Scan for the cell matching the given text and deliver its (x, y) coordinate at center. 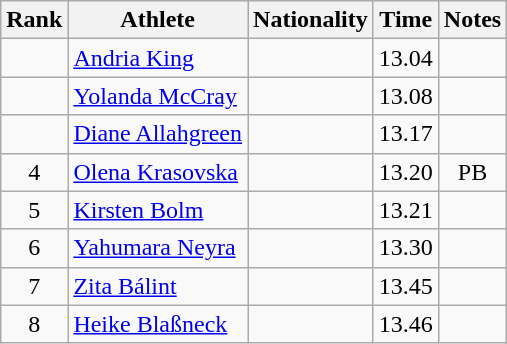
Yolanda McCray (158, 96)
5 (34, 210)
13.45 (406, 286)
13.04 (406, 58)
Olena Krasovska (158, 172)
Athlete (158, 20)
Zita Bálint (158, 286)
13.30 (406, 248)
Yahumara Neyra (158, 248)
Nationality (311, 20)
7 (34, 286)
Time (406, 20)
6 (34, 248)
8 (34, 324)
Diane Allahgreen (158, 134)
4 (34, 172)
13.20 (406, 172)
Kirsten Bolm (158, 210)
13.17 (406, 134)
PB (472, 172)
Heike Blaßneck (158, 324)
Andria King (158, 58)
13.08 (406, 96)
13.46 (406, 324)
Notes (472, 20)
13.21 (406, 210)
Rank (34, 20)
